Extract the [x, y] coordinate from the center of the cell holding the provided text.  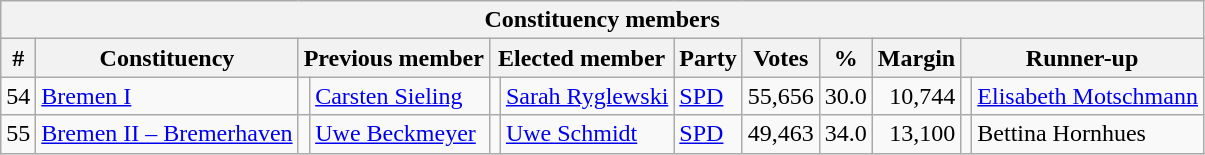
Bremen II – Bremerhaven [167, 134]
Party [708, 58]
10,744 [916, 96]
% [846, 58]
13,100 [916, 134]
55 [18, 134]
30.0 [846, 96]
Constituency members [602, 20]
Margin [916, 58]
Previous member [394, 58]
Bettina Hornhues [1088, 134]
49,463 [780, 134]
Elected member [581, 58]
55,656 [780, 96]
Sarah Ryglewski [586, 96]
Constituency [167, 58]
# [18, 58]
Carsten Sieling [400, 96]
Uwe Schmidt [586, 134]
Bremen I [167, 96]
Uwe Beckmeyer [400, 134]
54 [18, 96]
34.0 [846, 134]
Votes [780, 58]
Runner-up [1082, 58]
Elisabeth Motschmann [1088, 96]
